Return the (x, y) coordinate for the center point of the cell that contains the specified text.  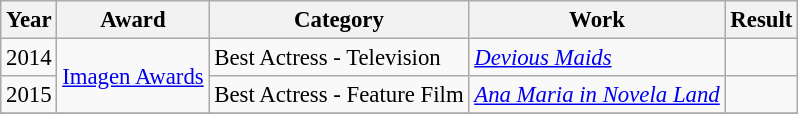
Best Actress - Feature Film (339, 95)
2015 (29, 95)
Award (133, 20)
Category (339, 20)
Best Actress - Television (339, 58)
Ana Maria in Novela Land (597, 95)
Year (29, 20)
Imagen Awards (133, 76)
2014 (29, 58)
Devious Maids (597, 58)
Result (762, 20)
Work (597, 20)
